Scan for the cell matching the given text and deliver its (x, y) coordinate at center. 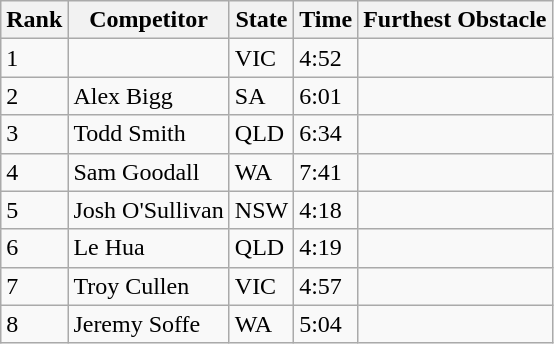
Sam Goodall (148, 172)
4 (34, 172)
NSW (261, 210)
4:18 (326, 210)
4:19 (326, 248)
6:34 (326, 134)
6:01 (326, 96)
8 (34, 324)
2 (34, 96)
Le Hua (148, 248)
Alex Bigg (148, 96)
5:04 (326, 324)
6 (34, 248)
3 (34, 134)
7:41 (326, 172)
Competitor (148, 20)
SA (261, 96)
Josh O'Sullivan (148, 210)
Furthest Obstacle (455, 20)
Jeremy Soffe (148, 324)
Todd Smith (148, 134)
7 (34, 286)
Troy Cullen (148, 286)
Rank (34, 20)
1 (34, 58)
5 (34, 210)
State (261, 20)
4:57 (326, 286)
Time (326, 20)
4:52 (326, 58)
